Locate the cell with the specified text and output its (x, y) center coordinate. 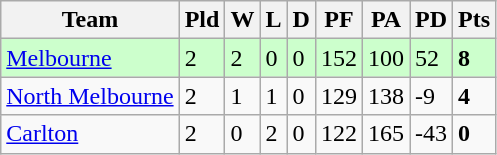
8 (474, 58)
D (301, 20)
PF (338, 20)
100 (386, 58)
129 (338, 96)
W (242, 20)
Melbourne (90, 58)
Pld (202, 20)
165 (386, 134)
Carlton (90, 134)
122 (338, 134)
North Melbourne (90, 96)
PA (386, 20)
Pts (474, 20)
Team (90, 20)
138 (386, 96)
-43 (432, 134)
52 (432, 58)
-9 (432, 96)
4 (474, 96)
L (274, 20)
152 (338, 58)
PD (432, 20)
